For the text-containing cell, return its midpoint in [X, Y] coordinate format. 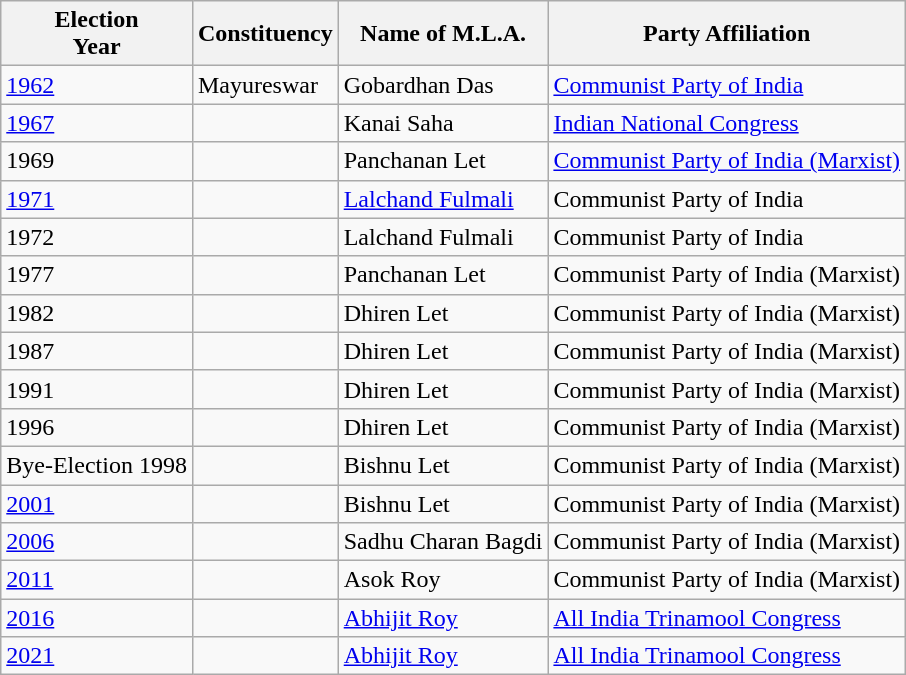
1982 [97, 313]
1969 [97, 161]
2006 [97, 542]
1971 [97, 199]
1987 [97, 351]
Election Year [97, 34]
Mayureswar [265, 85]
Gobardhan Das [443, 85]
Kanai Saha [443, 123]
Sadhu Charan Bagdi [443, 542]
2021 [97, 656]
2016 [97, 618]
Asok Roy [443, 580]
1972 [97, 237]
Constituency [265, 34]
2001 [97, 503]
1996 [97, 427]
1967 [97, 123]
1977 [97, 275]
2011 [97, 580]
Name of M.L.A. [443, 34]
Bye-Election 1998 [97, 465]
1991 [97, 389]
Indian National Congress [727, 123]
Party Affiliation [727, 34]
1962 [97, 85]
